Return the (x, y) coordinate for the center point of the cell that contains the specified text.  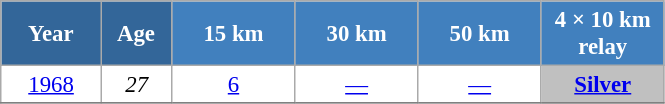
Silver (602, 85)
50 km (480, 34)
15 km (234, 34)
Age (136, 34)
Year (52, 34)
6 (234, 85)
1968 (52, 85)
30 km (356, 34)
4 × 10 km relay (602, 34)
27 (136, 85)
